Identify which cell holds the provided text, then report its [X, Y] central coordinate. 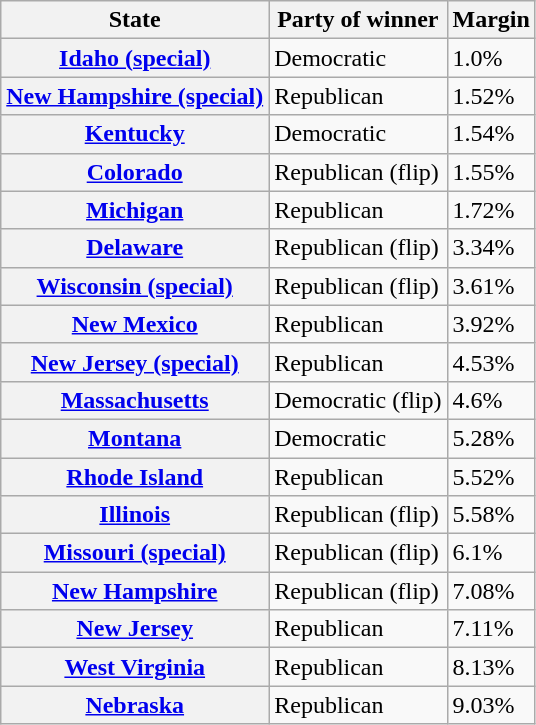
Margin [491, 20]
New Mexico [135, 324]
1.52% [491, 96]
4.53% [491, 362]
Wisconsin (special) [135, 286]
Illinois [135, 515]
5.52% [491, 477]
9.03% [491, 705]
3.61% [491, 286]
1.72% [491, 210]
Nebraska [135, 705]
Missouri (special) [135, 553]
Rhode Island [135, 477]
8.13% [491, 667]
7.11% [491, 629]
4.6% [491, 400]
Democratic (flip) [358, 400]
Party of winner [358, 20]
New Jersey (special) [135, 362]
3.92% [491, 324]
5.58% [491, 515]
5.28% [491, 438]
Michigan [135, 210]
Kentucky [135, 134]
New Hampshire [135, 591]
Montana [135, 438]
3.34% [491, 248]
7.08% [491, 591]
Massachusetts [135, 400]
6.1% [491, 553]
West Virginia [135, 667]
1.55% [491, 172]
Delaware [135, 248]
New Hampshire (special) [135, 96]
1.54% [491, 134]
New Jersey [135, 629]
Colorado [135, 172]
State [135, 20]
1.0% [491, 58]
Idaho (special) [135, 58]
